Locate the cell with the specified text and output its (X, Y) center coordinate. 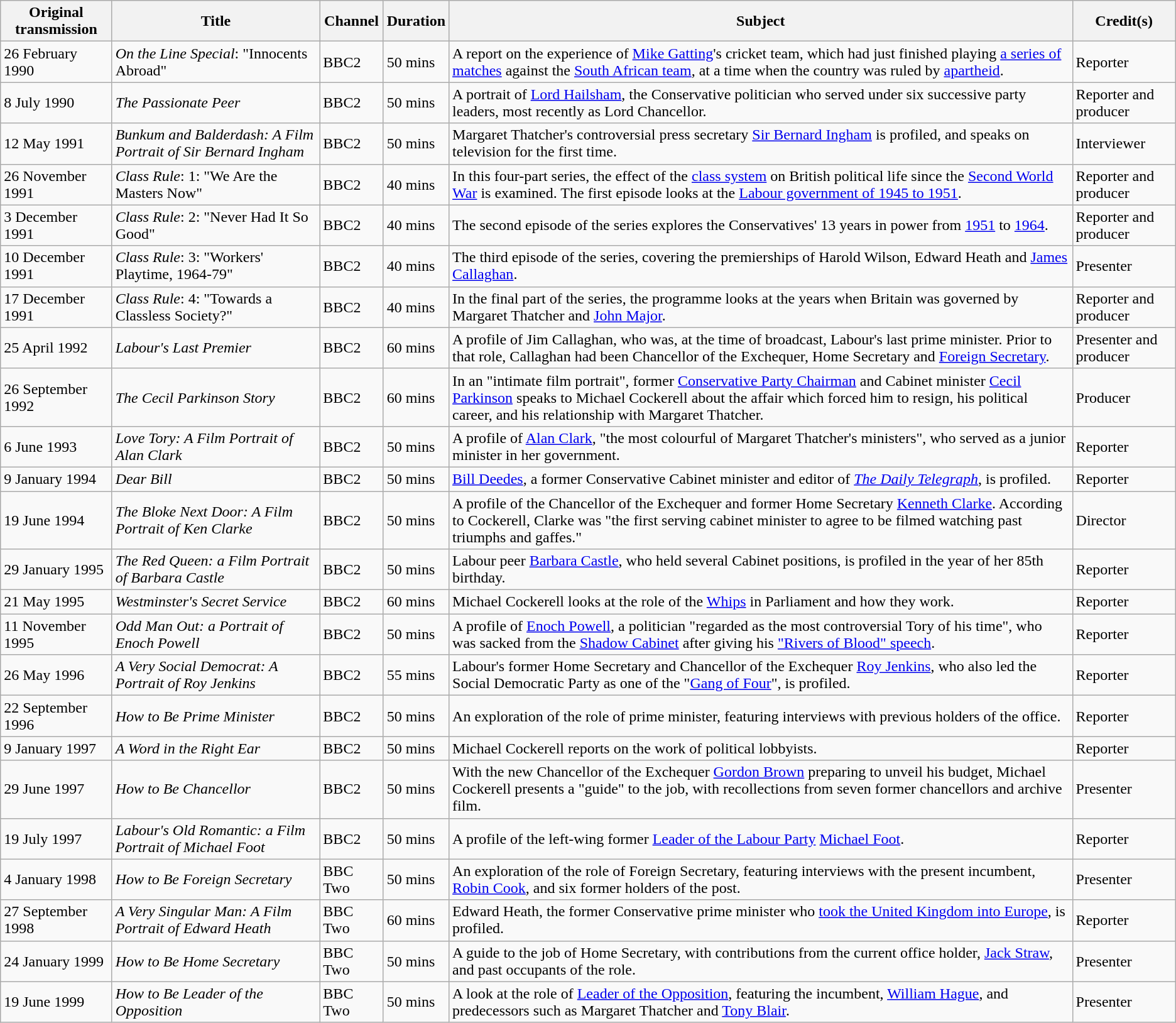
Producer (1124, 397)
Interviewer (1124, 143)
How to Be Prime Minister (216, 716)
Odd Man Out: a Portrait of Enoch Powell (216, 635)
The Bloke Next Door: A Film Portrait of Ken Clarke (216, 520)
10 December 1991 (57, 266)
A portrait of Lord Hailsham, the Conservative politician who served under six successive party leaders, most recently as Lord Chancellor. (761, 103)
24 January 1999 (57, 961)
How to Be Chancellor (216, 789)
12 May 1991 (57, 143)
Westminster's Secret Service (216, 602)
The second episode of the series explores the Conservatives' 13 years in power from 1951 to 1964. (761, 225)
Title (216, 21)
A Very Social Democrat: A Portrait of Roy Jenkins (216, 675)
Bunkum and Balderdash: A Film Portrait of Sir Bernard Ingham (216, 143)
Bill Deedes, a former Conservative Cabinet minister and editor of The Daily Telegraph, is profiled. (761, 479)
11 November 1995 (57, 635)
19 June 1994 (57, 520)
55 mins (416, 675)
25 April 1992 (57, 348)
A profile of the left-wing former Leader of the Labour Party Michael Foot. (761, 838)
26 May 1996 (57, 675)
Labour peer Barbara Castle, who held several Cabinet positions, is profiled in the year of her 85th birthday. (761, 569)
Love Tory: A Film Portrait of Alan Clark (216, 446)
Original transmission (57, 21)
4 January 1998 (57, 880)
How to Be Foreign Secretary (216, 880)
An exploration of the role of prime minister, featuring interviews with previous holders of the office. (761, 716)
A Word in the Right Ear (216, 748)
26 February 1990 (57, 62)
Michael Cockerell reports on the work of political lobbyists. (761, 748)
Class Rule: 1: "We Are the Masters Now" (216, 185)
29 January 1995 (57, 569)
Credit(s) (1124, 21)
17 December 1991 (57, 307)
6 June 1993 (57, 446)
Margaret Thatcher's controversial press secretary Sir Bernard Ingham is profiled, and speaks on television for the first time. (761, 143)
How to Be Leader of the Opposition (216, 1002)
Duration (416, 21)
Director (1124, 520)
22 September 1996 (57, 716)
Michael Cockerell looks at the role of the Whips in Parliament and how they work. (761, 602)
Edward Heath, the former Conservative prime minister who took the United Kingdom into Europe, is profiled. (761, 920)
Presenter and producer (1124, 348)
Class Rule: 3: "Workers' Playtime, 1964-79" (216, 266)
The Cecil Parkinson Story (216, 397)
Subject (761, 21)
29 June 1997 (57, 789)
26 November 1991 (57, 185)
The third episode of the series, covering the premierships of Harold Wilson, Edward Heath and James Callaghan. (761, 266)
Labour's Last Premier (216, 348)
9 January 1997 (57, 748)
On the Line Special: "Innocents Abroad" (216, 62)
21 May 1995 (57, 602)
A guide to the job of Home Secretary, with contributions from the current office holder, Jack Straw, and past occupants of the role. (761, 961)
26 September 1992 (57, 397)
Class Rule: 2: "Never Had It So Good" (216, 225)
In the final part of the series, the programme looks at the years when Britain was governed by Margaret Thatcher and John Major. (761, 307)
The Passionate Peer (216, 103)
Dear Bill (216, 479)
9 January 1994 (57, 479)
Labour's Old Romantic: a Film Portrait of Michael Foot (216, 838)
How to Be Home Secretary (216, 961)
The Red Queen: a Film Portrait of Barbara Castle (216, 569)
A Very Singular Man: A Film Portrait of Edward Heath (216, 920)
3 December 1991 (57, 225)
An exploration of the role of Foreign Secretary, featuring interviews with the present incumbent, Robin Cook, and six former holders of the post. (761, 880)
27 September 1998 (57, 920)
8 July 1990 (57, 103)
19 June 1999 (57, 1002)
A profile of Alan Clark, "the most colourful of Margaret Thatcher's ministers", who served as a junior minister in her government. (761, 446)
A look at the role of Leader of the Opposition, featuring the incumbent, William Hague, and predecessors such as Margaret Thatcher and Tony Blair. (761, 1002)
Channel (352, 21)
19 July 1997 (57, 838)
Class Rule: 4: "Towards a Classless Society?" (216, 307)
